Pinpoint the cell where the given text exists, returning its (X, Y) midpoint coordinate. 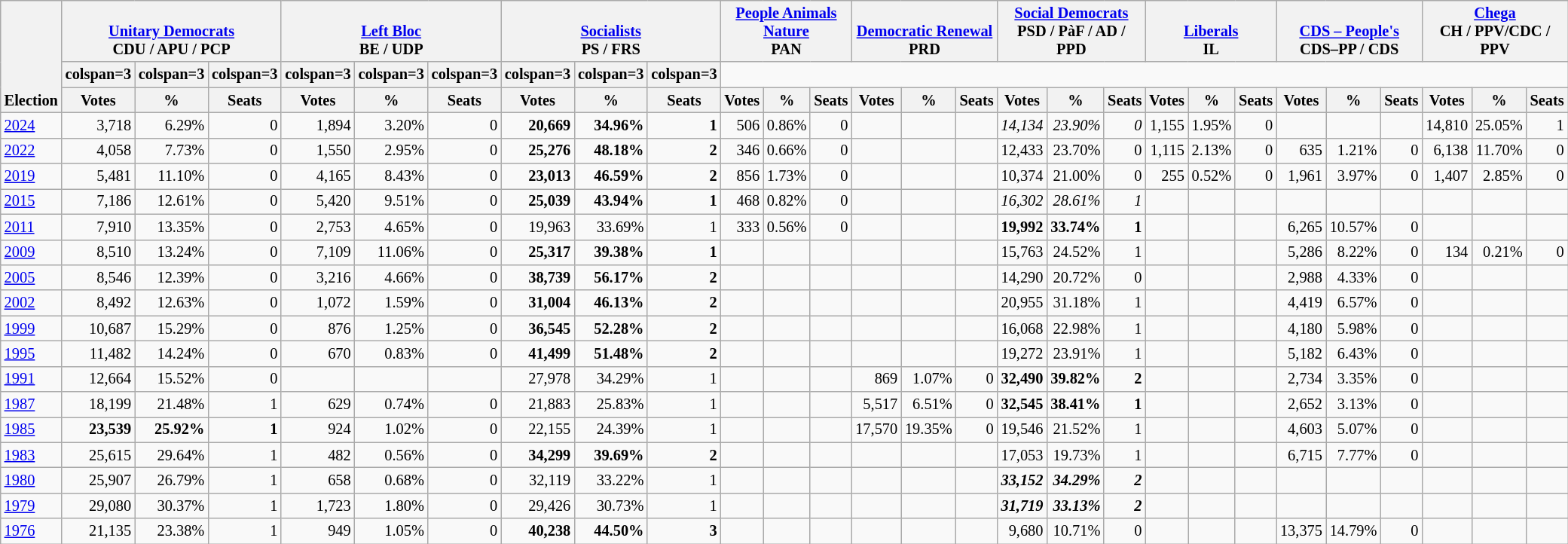
3.20% (392, 125)
1.59% (392, 303)
5,517 (876, 405)
19,992 (1022, 227)
32,490 (1022, 379)
CDS – People'sCDS–PP / CDS (1349, 31)
21.48% (172, 405)
3.35% (1353, 379)
36,545 (538, 329)
3 (684, 531)
1,723 (318, 506)
22.98% (1075, 329)
14.79% (1353, 531)
20,955 (1022, 303)
13.24% (172, 252)
0.68% (392, 480)
34.96% (610, 125)
19,963 (538, 227)
7,109 (318, 252)
18,199 (98, 405)
Election (32, 56)
4.66% (392, 277)
25,907 (98, 480)
11,482 (98, 353)
1.73% (787, 176)
25.05% (1499, 125)
924 (318, 429)
Democratic RenewalPRD (924, 31)
13.35% (172, 227)
1.80% (392, 506)
38,739 (538, 277)
869 (876, 379)
25,039 (538, 201)
6,138 (1447, 151)
Left BlocBE / UDP (391, 31)
2019 (32, 176)
15.29% (172, 329)
2,753 (318, 227)
1985 (32, 429)
39.82% (1075, 379)
876 (318, 329)
506 (742, 125)
8,546 (98, 277)
4.33% (1353, 277)
5,481 (98, 176)
3,216 (318, 277)
25,317 (538, 252)
23.38% (172, 531)
6,715 (1301, 455)
SocialistsPS / FRS (611, 31)
1995 (32, 353)
39.69% (610, 455)
24.52% (1075, 252)
1,550 (318, 151)
5,182 (1301, 353)
Social DemocratsPSD / PàF / AD / PPD (1071, 31)
949 (318, 531)
33,152 (1022, 480)
20,669 (538, 125)
2.95% (392, 151)
8,510 (98, 252)
44.50% (610, 531)
19.35% (928, 429)
2002 (32, 303)
33.69% (610, 227)
11.10% (172, 176)
2015 (32, 201)
41,499 (538, 353)
1987 (32, 405)
1991 (32, 379)
17,053 (1022, 455)
23.70% (1075, 151)
21,135 (98, 531)
31,004 (538, 303)
14,810 (1447, 125)
1,155 (1166, 125)
15,763 (1022, 252)
7,910 (98, 227)
856 (742, 176)
1,894 (318, 125)
4,180 (1301, 329)
30.73% (610, 506)
9.51% (392, 201)
2005 (32, 277)
8.22% (1353, 252)
24.39% (610, 429)
6.57% (1353, 303)
30.37% (172, 506)
16,068 (1022, 329)
0.86% (787, 125)
56.17% (610, 277)
5,286 (1301, 252)
1.21% (1353, 151)
3.13% (1353, 405)
134 (1447, 252)
25.92% (172, 429)
3.97% (1353, 176)
28.61% (1075, 201)
29,080 (98, 506)
33.74% (1075, 227)
482 (318, 455)
11.70% (1499, 151)
1.02% (392, 429)
17,570 (876, 429)
7.73% (172, 151)
33.13% (1075, 506)
1979 (32, 506)
658 (318, 480)
25,615 (98, 455)
1,961 (1301, 176)
635 (1301, 151)
1.25% (392, 329)
46.13% (610, 303)
12.61% (172, 201)
5.07% (1353, 429)
5.98% (1353, 329)
4,419 (1301, 303)
19.73% (1075, 455)
333 (742, 227)
4.65% (392, 227)
2009 (32, 252)
27,978 (538, 379)
12,433 (1022, 151)
2,734 (1301, 379)
10.71% (1075, 531)
19,546 (1022, 429)
25,276 (538, 151)
22,155 (538, 429)
16,302 (1022, 201)
40,238 (538, 531)
38.41% (1075, 405)
LiberalsIL (1211, 31)
20.72% (1075, 277)
10,687 (98, 329)
2,652 (1301, 405)
0.74% (392, 405)
23.90% (1075, 125)
10,374 (1022, 176)
32,119 (538, 480)
6.43% (1353, 353)
13,375 (1301, 531)
346 (742, 151)
8,492 (98, 303)
4,058 (98, 151)
670 (318, 353)
0.66% (787, 151)
255 (1166, 176)
7,186 (98, 201)
23.91% (1075, 353)
4,165 (318, 176)
2011 (32, 227)
2.13% (1212, 151)
23,013 (538, 176)
21.52% (1075, 429)
14.24% (172, 353)
1983 (32, 455)
8.43% (392, 176)
9,680 (1022, 531)
5,420 (318, 201)
48.18% (610, 151)
14,290 (1022, 277)
1,072 (318, 303)
12.39% (172, 277)
1999 (32, 329)
23,539 (98, 429)
1976 (32, 531)
43.94% (610, 201)
52.28% (610, 329)
31.18% (1075, 303)
7.77% (1353, 455)
34,299 (538, 455)
6.51% (928, 405)
14,134 (1022, 125)
46.59% (610, 176)
11.06% (392, 252)
19,272 (1022, 353)
29.64% (172, 455)
1,407 (1447, 176)
32,545 (1022, 405)
31,719 (1022, 506)
2022 (32, 151)
468 (742, 201)
2024 (32, 125)
1980 (32, 480)
0.82% (787, 201)
2.85% (1499, 176)
21.00% (1075, 176)
33.22% (610, 480)
ChegaCH / PPV/CDC / PPV (1495, 31)
People Animals NaturePAN (787, 31)
26.79% (172, 480)
1.05% (392, 531)
29,426 (538, 506)
0.52% (1212, 176)
629 (318, 405)
4,603 (1301, 429)
6,265 (1301, 227)
0.83% (392, 353)
1.95% (1212, 125)
1.07% (928, 379)
1,115 (1166, 151)
Unitary DemocratsCDU / APU / PCP (172, 31)
12.63% (172, 303)
25.83% (610, 405)
12,664 (98, 379)
2,988 (1301, 277)
0.21% (1499, 252)
15.52% (172, 379)
21,883 (538, 405)
39.38% (610, 252)
6.29% (172, 125)
10.57% (1353, 227)
3,718 (98, 125)
51.48% (610, 353)
